Output the [X, Y] coordinate of the center of the cell containing the given text.  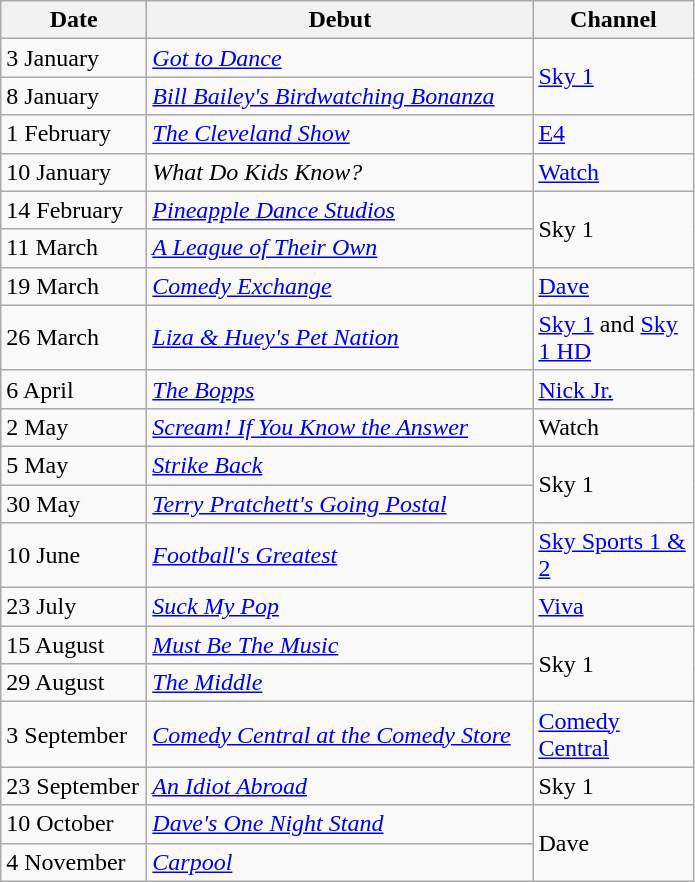
Must Be The Music [340, 645]
23 September [74, 786]
Date [74, 20]
Channel [614, 20]
Comedy Central at the Comedy Store [340, 734]
Bill Bailey's Birdwatching Bonanza [340, 96]
3 January [74, 58]
23 July [74, 607]
Dave's One Night Stand [340, 824]
10 October [74, 824]
2 May [74, 427]
Suck My Pop [340, 607]
Sky Sports 1 & 2 [614, 556]
Pineapple Dance Studios [340, 210]
Viva [614, 607]
Scream! If You Know the Answer [340, 427]
The Cleveland Show [340, 134]
Sky 1 and Sky 1 HD [614, 338]
11 March [74, 248]
The Bopps [340, 389]
14 February [74, 210]
Liza & Huey's Pet Nation [340, 338]
10 June [74, 556]
4 November [74, 862]
Carpool [340, 862]
E4 [614, 134]
Football's Greatest [340, 556]
Terry Pratchett's Going Postal [340, 503]
An Idiot Abroad [340, 786]
3 September [74, 734]
The Middle [340, 683]
8 January [74, 96]
What Do Kids Know? [340, 172]
15 August [74, 645]
Strike Back [340, 465]
Comedy Exchange [340, 286]
30 May [74, 503]
29 August [74, 683]
5 May [74, 465]
10 January [74, 172]
26 March [74, 338]
Nick Jr. [614, 389]
1 February [74, 134]
Got to Dance [340, 58]
Debut [340, 20]
6 April [74, 389]
19 March [74, 286]
A League of Their Own [340, 248]
Comedy Central [614, 734]
